Return (x, y) of the center of cell containing provided text 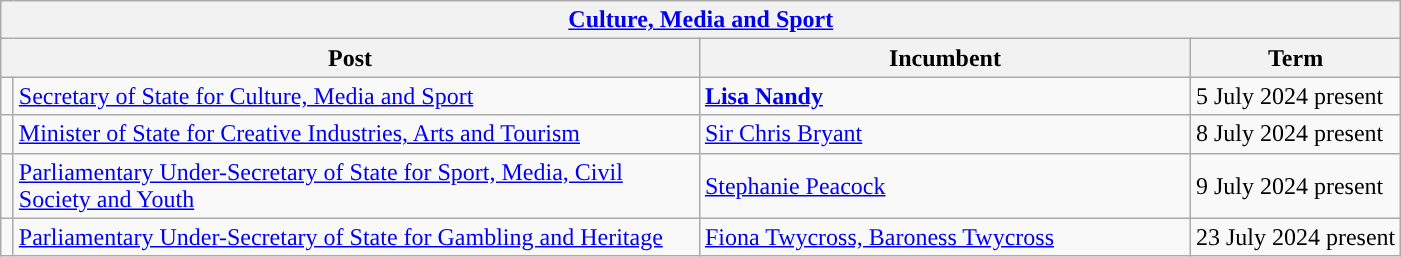
5 July 2024 present (1295, 96)
9 July 2024 present (1295, 186)
Incumbent (944, 58)
Post (350, 58)
Parliamentary Under-Secretary of State for Sport, Media, Civil Society and Youth (356, 186)
Lisa Nandy (944, 96)
Minister of State for Creative Industries, Arts and Tourism (356, 134)
Culture, Media and Sport (701, 20)
Parliamentary Under-Secretary of State for Gambling and Heritage (356, 237)
Term (1295, 58)
Sir Chris Bryant (944, 134)
8 July 2024 present (1295, 134)
Stephanie Peacock (944, 186)
Secretary of State for Culture, Media and Sport (356, 96)
Fiona Twycross, Baroness Twycross (944, 237)
23 July 2024 present (1295, 237)
